For the text-containing cell, return its midpoint in (X, Y) coordinate format. 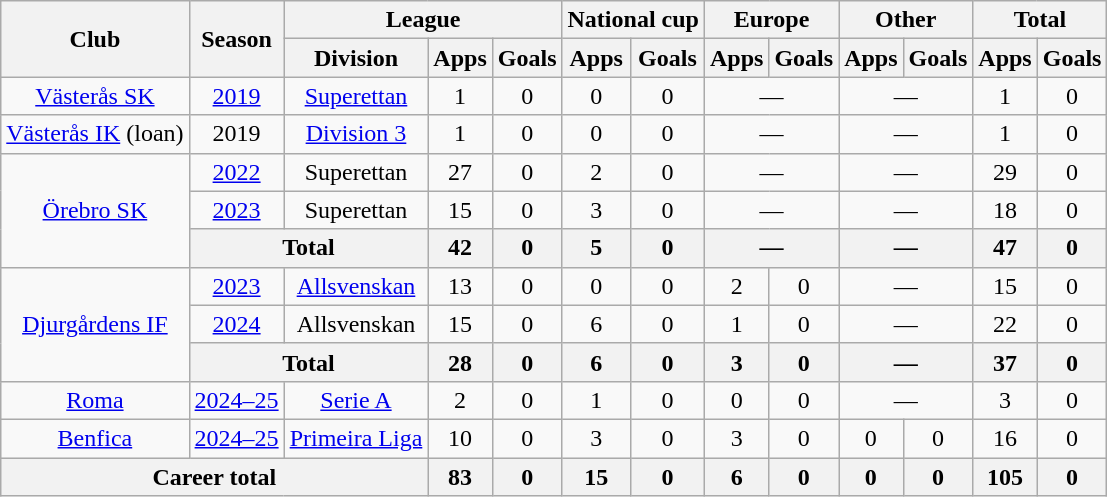
Division 3 (356, 134)
Djurgårdens IF (95, 324)
28 (460, 362)
105 (1005, 477)
2024 (236, 324)
5 (596, 248)
42 (460, 248)
27 (460, 172)
Västerås SK (95, 96)
Europe (771, 20)
13 (460, 286)
22 (1005, 324)
83 (460, 477)
Other (906, 20)
Roma (95, 400)
Division (356, 58)
37 (1005, 362)
League (423, 20)
National cup (633, 20)
29 (1005, 172)
Benfica (95, 438)
16 (1005, 438)
Serie A (356, 400)
Club (95, 39)
47 (1005, 248)
Västerås IK (loan) (95, 134)
18 (1005, 210)
Primeira Liga (356, 438)
10 (460, 438)
2022 (236, 172)
Örebro SK (95, 210)
Career total (214, 477)
Season (236, 39)
